Detect which cell encompasses the target text, then output its (X, Y) center coordinate. 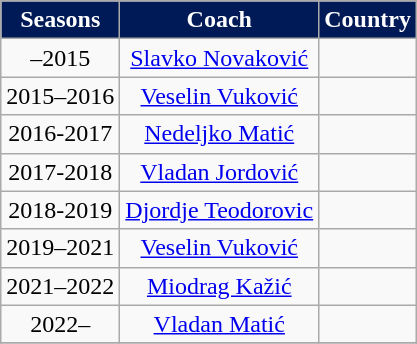
2018-2019 (60, 210)
2017-2018 (60, 172)
2022– (60, 324)
2019–2021 (60, 248)
Vladan Jordović (220, 172)
Coach (220, 20)
Nedeljko Matić (220, 134)
2016-2017 (60, 134)
2021–2022 (60, 286)
Miodrag Kažić (220, 286)
Seasons (60, 20)
Djordje Teodorovic (220, 210)
Country (368, 20)
–2015 (60, 58)
Vladan Matić (220, 324)
Slavko Novaković (220, 58)
2015–2016 (60, 96)
